Return (X, Y) of the center of cell containing provided text 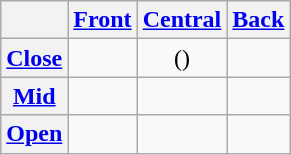
Open (34, 134)
() (182, 58)
Close (34, 58)
Central (182, 20)
Mid (34, 96)
Front (102, 20)
Back (258, 20)
